Search for the cell housing the specified text and yield its (X, Y) center coordinate. 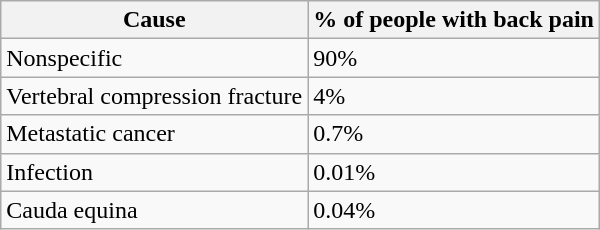
Cauda equina (154, 210)
Metastatic cancer (154, 134)
0.01% (454, 172)
Vertebral compression fracture (154, 96)
% of people with back pain (454, 20)
0.04% (454, 210)
Infection (154, 172)
Nonspecific (154, 58)
Cause (154, 20)
90% (454, 58)
4% (454, 96)
0.7% (454, 134)
